Extract the [X, Y] coordinate from the center of the cell holding the provided text.  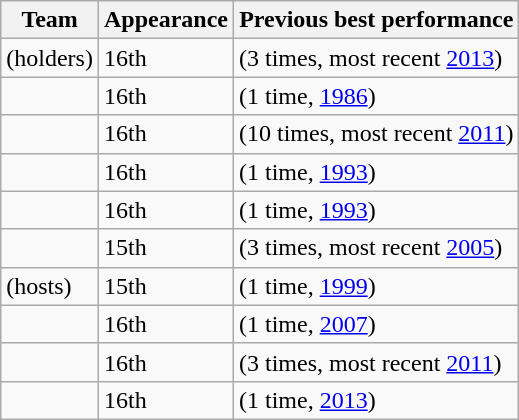
(hosts) [50, 286]
Team [50, 20]
(holders) [50, 58]
(1 time, 2007) [376, 324]
(3 times, most recent 2013) [376, 58]
Previous best performance [376, 20]
(1 time, 1999) [376, 286]
(3 times, most recent 2005) [376, 248]
Appearance [166, 20]
(3 times, most recent 2011) [376, 362]
(10 times, most recent 2011) [376, 134]
(1 time, 2013) [376, 400]
(1 time, 1986) [376, 96]
